Determine the (x, y) coordinate at the center of the cell enclosing the given text.  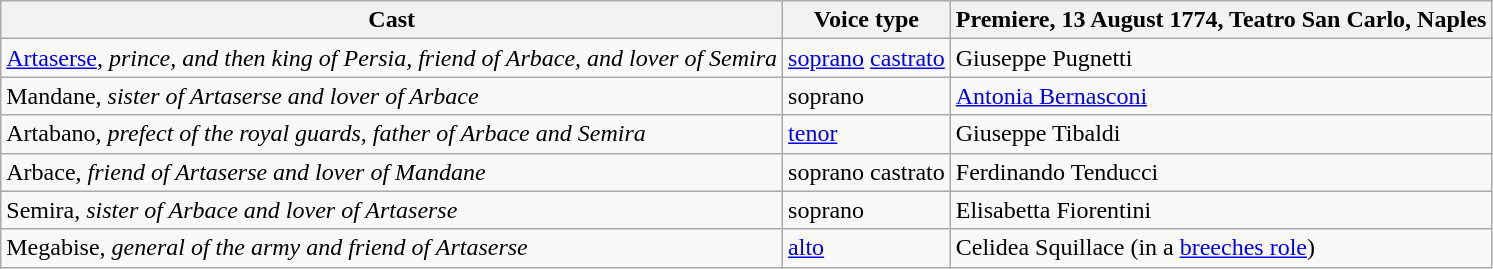
Artabano, prefect of the royal guards, father of Arbace and Semira (392, 134)
tenor (867, 134)
Arbace, friend of Artaserse and lover of Mandane (392, 172)
Artaserse, prince, and then king of Persia, friend of Arbace, and lover of Semira (392, 58)
Antonia Bernasconi (1221, 96)
alto (867, 248)
Voice type (867, 20)
Elisabetta Fiorentini (1221, 210)
Celidea Squillace (in a breeches role) (1221, 248)
Mandane, sister of Artaserse and lover of Arbace (392, 96)
Megabise, general of the army and friend of Artaserse (392, 248)
Premiere, 13 August 1774, Teatro San Carlo, Naples (1221, 20)
Semira, sister of Arbace and lover of Artaserse (392, 210)
Cast (392, 20)
Giuseppe Tibaldi (1221, 134)
Giuseppe Pugnetti (1221, 58)
Ferdinando Tenducci (1221, 172)
